Identify which cell holds the provided text, then report its [X, Y] central coordinate. 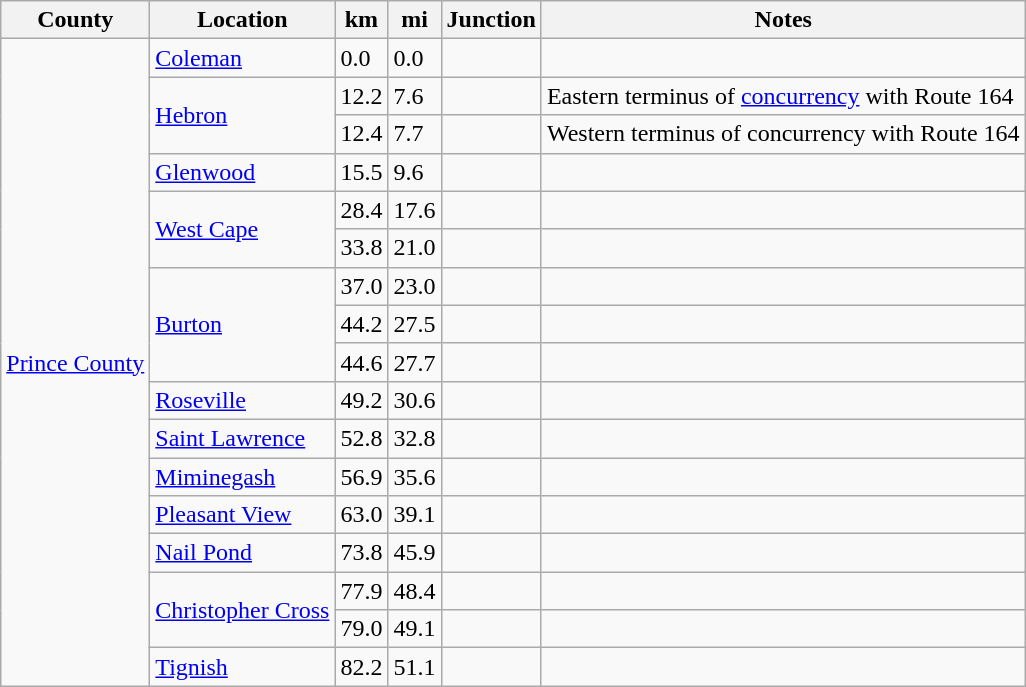
27.7 [414, 362]
Notes [783, 20]
Saint Lawrence [242, 438]
49.2 [362, 400]
51.1 [414, 667]
49.1 [414, 629]
73.8 [362, 553]
33.8 [362, 248]
Miminegash [242, 477]
Junction [491, 20]
23.0 [414, 286]
77.9 [362, 591]
37.0 [362, 286]
32.8 [414, 438]
Location [242, 20]
35.6 [414, 477]
Prince County [76, 362]
Pleasant View [242, 515]
63.0 [362, 515]
County [76, 20]
Burton [242, 324]
44.6 [362, 362]
15.5 [362, 172]
79.0 [362, 629]
Nail Pond [242, 553]
Christopher Cross [242, 610]
7.7 [414, 134]
km [362, 20]
7.6 [414, 96]
12.4 [362, 134]
Tignish [242, 667]
27.5 [414, 324]
Coleman [242, 58]
52.8 [362, 438]
12.2 [362, 96]
Glenwood [242, 172]
56.9 [362, 477]
45.9 [414, 553]
Roseville [242, 400]
82.2 [362, 667]
30.6 [414, 400]
28.4 [362, 210]
9.6 [414, 172]
Eastern terminus of concurrency with Route 164 [783, 96]
39.1 [414, 515]
mi [414, 20]
48.4 [414, 591]
17.6 [414, 210]
21.0 [414, 248]
West Cape [242, 229]
Hebron [242, 115]
44.2 [362, 324]
Western terminus of concurrency with Route 164 [783, 134]
